Return the (X, Y) coordinate for the center point of the cell that contains the specified text.  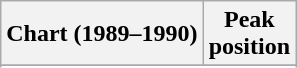
Chart (1989–1990) (102, 34)
Peakposition (249, 34)
